Locate the cell with the specified text and output its (X, Y) center coordinate. 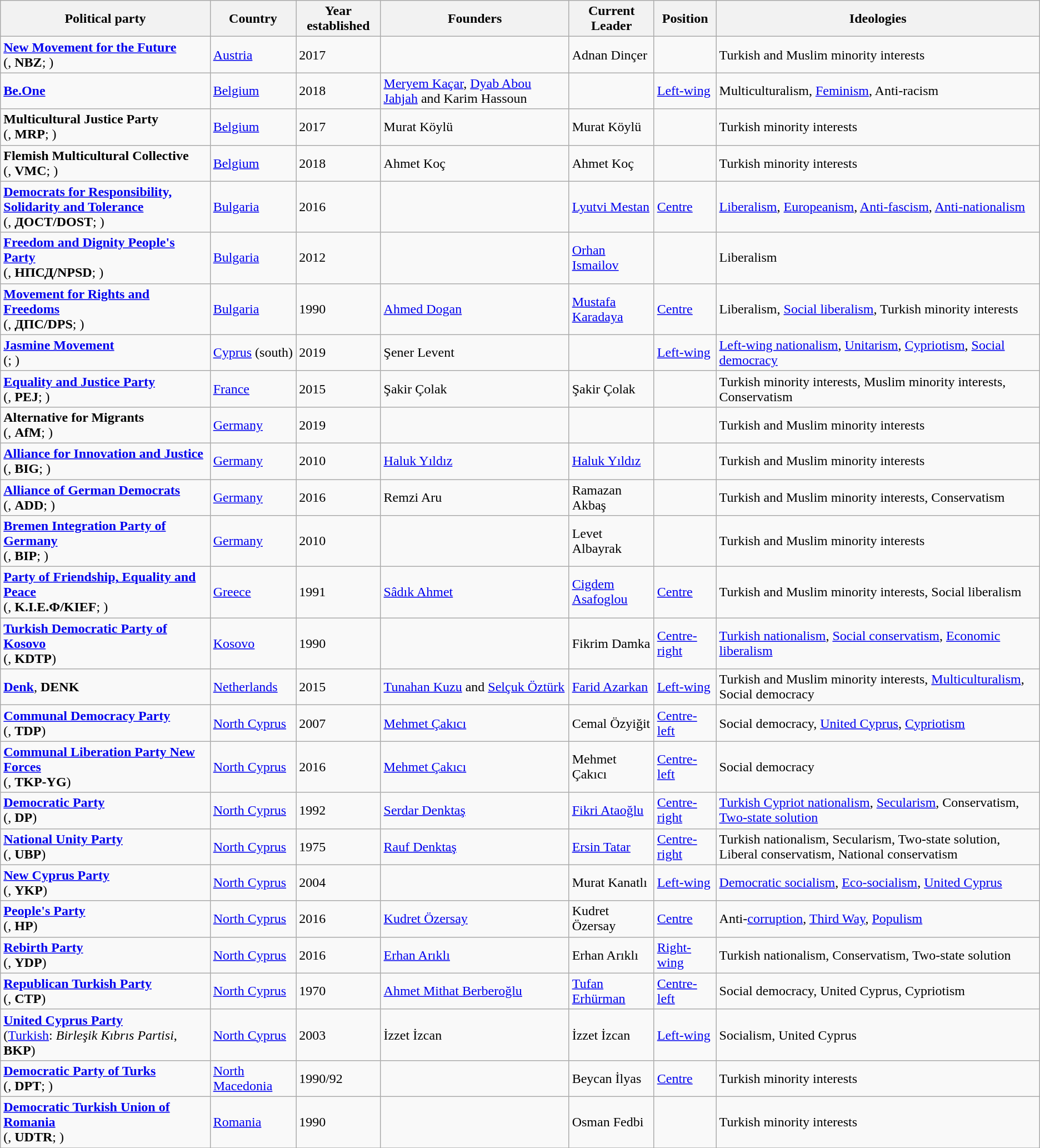
France (253, 389)
Democratic socialism, Eco-socialism, United Cyprus (878, 882)
North Macedonia (253, 1078)
Right-wing (685, 955)
Cyprus (south) (253, 352)
1992 (338, 810)
Republican Turkish Party (, CTP) (106, 991)
Turkish Democratic Party of Kosovo (, KDTP) (106, 643)
Denk, DENK (106, 687)
Anti-corruption, Third Way, Populism (878, 919)
Liberalism (878, 258)
Founders (474, 19)
Cemal Özyiğit (611, 723)
Ahmet Mithat Berberoğlu (474, 991)
Equality and Justice Party (, PEJ; ) (106, 389)
Lyutvi Mestan (611, 207)
Movement for Rights and Freedoms (, ДПС/DPS; ) (106, 309)
Year established (338, 19)
Turkish and Muslim minority interests, Multiculturalism, Social democracy (878, 687)
National Unity Party (, UBP) (106, 847)
Turkish nationalism, Social conservatism, Economic liberalism (878, 643)
Turkish nationalism, Secularism, Two-state solution, Liberal conservatism, National conservatism (878, 847)
People's Party (, HP) (106, 919)
1991 (338, 592)
Country (253, 19)
Democratic Party of Turks (, DPT; ) (106, 1078)
Multicultural Justice Party (, MRP; ) (106, 127)
Left-wing nationalism, Unitarism, Cypriotism, Social democracy (878, 352)
1975 (338, 847)
Liberalism, Social liberalism, Turkish minority interests (878, 309)
Greece (253, 592)
Socialism, United Cyprus (878, 1035)
United Cyprus Party (Turkish: Birleşik Kıbrıs Partisi, BKP) (106, 1035)
Jasmine Movement (; ) (106, 352)
Şener Levent (474, 352)
Party of Friendship, Equality and Peace (, Κ.Ι.Ε.Φ/KIEF; ) (106, 592)
Communal Democracy Party (, TDP) (106, 723)
Social democracy (878, 767)
Ahmed Dogan (474, 309)
Position (685, 19)
2012 (338, 258)
Political party (106, 19)
Democratic Party (, DP) (106, 810)
Fikri Ataoğlu (611, 810)
New Movement for the Future (, NBZ; ) (106, 54)
Tufan Erhürman (611, 991)
Turkish nationalism, Conservatism, Two-state solution (878, 955)
Ersin Tatar (611, 847)
Serdar Denktaş (474, 810)
Cigdem Asafoglou (611, 592)
Alternative for Migrants (, AfM; ) (106, 425)
Alliance of German Democrats (, ADD; ) (106, 497)
Current Leader (611, 19)
Rebirth Party (, YDP) (106, 955)
2004 (338, 882)
Be.One (106, 91)
Turkish and Muslim minority interests, Conservatism (878, 497)
Turkish and Muslim minority interests, Social liberalism (878, 592)
1970 (338, 991)
New Cyprus Party (, YKP) (106, 882)
Orhan Ismailov (611, 258)
Levet Albayrak (611, 541)
Murat Kanatlı (611, 882)
Kosovo (253, 643)
Multiculturalism, Feminism, Anti-racism (878, 91)
Austria (253, 54)
1990/92 (338, 1078)
Bremen Integration Party of Germany (, BIP; ) (106, 541)
Meryem Kaçar, Dyab Abou Jahjah and Karim Hassoun (474, 91)
Romania (253, 1122)
Ramazan Akbaş (611, 497)
Ideologies (878, 19)
Farid Azarkan (611, 687)
2007 (338, 723)
2003 (338, 1035)
Alliance for Innovation and Justice (, BIG; ) (106, 461)
Beycan İlyas (611, 1078)
Adnan Dinçer (611, 54)
Mustafa Karadaya (611, 309)
Turkish Cypriot nationalism, Secularism, Conservatism, Two-state solution (878, 810)
Communal Liberation Party New Forces (, TKP-YG) (106, 767)
Flemish Multicultural Collective (, VMC; ) (106, 163)
Remzi Aru (474, 497)
Rauf Denktaş (474, 847)
Fikrim Damka (611, 643)
Democratic Turkish Union of Romania (, UDTR; ) (106, 1122)
Osman Fedbi (611, 1122)
Democrats for Responsibility, Solidarity and Tolerance (, ДОСТ/DOST; ) (106, 207)
Sâdık Ahmet (474, 592)
Freedom and Dignity People's Party (, НПСД/NPSD; ) (106, 258)
Liberalism, Europeanism, Anti-fascism, Anti-nationalism (878, 207)
Tunahan Kuzu and Selçuk Öztürk (474, 687)
Turkish minority interests, Muslim minority interests, Conservatism (878, 389)
Netherlands (253, 687)
